Extract the (x, y) coordinate from the center of the cell holding the provided text.  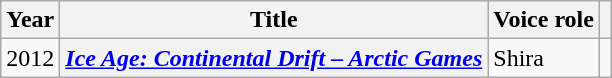
2012 (30, 58)
Ice Age: Continental Drift – Arctic Games (274, 58)
Voice role (544, 20)
Title (274, 20)
Shira (544, 58)
Year (30, 20)
